Search for the cell housing the specified text and yield its [X, Y] center coordinate. 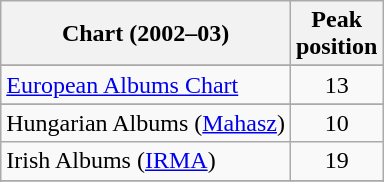
Chart (2002–03) [146, 34]
European Albums Chart [146, 85]
Irish Albums (IRMA) [146, 161]
19 [336, 161]
13 [336, 85]
Hungarian Albums (Mahasz) [146, 123]
10 [336, 123]
Peakposition [336, 34]
